Search for the cell housing the specified text and yield its (X, Y) center coordinate. 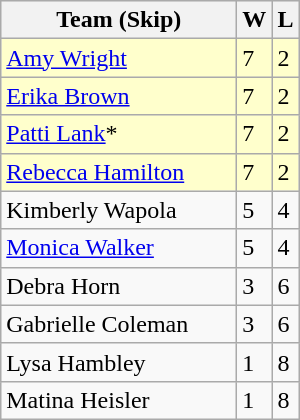
Rebecca Hamilton (119, 172)
Kimberly Wapola (119, 210)
L (286, 20)
Matina Heisler (119, 400)
Gabrielle Coleman (119, 324)
Debra Horn (119, 286)
Patti Lank* (119, 134)
W (254, 20)
Amy Wright (119, 58)
Monica Walker (119, 248)
Lysa Hambley (119, 362)
Erika Brown (119, 96)
Team (Skip) (119, 20)
